Pinpoint the cell where the given text exists, returning its (X, Y) midpoint coordinate. 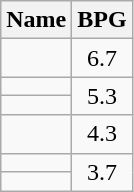
5.3 (102, 96)
BPG (102, 20)
4.3 (102, 134)
6.7 (102, 58)
Name (36, 20)
3.7 (102, 172)
